Locate the cell with the specified text and output its [X, Y] center coordinate. 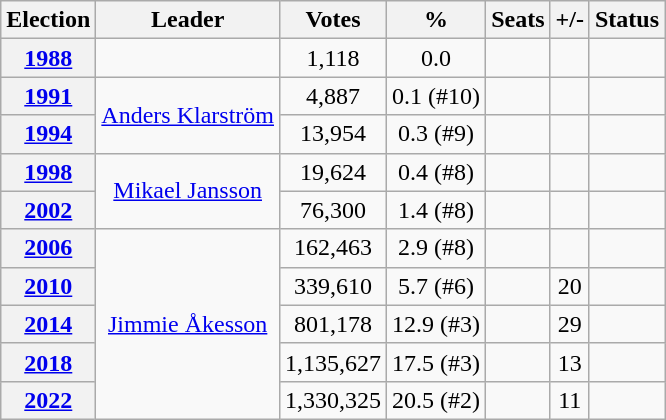
+/- [570, 20]
17.5 (#3) [436, 362]
1,330,325 [334, 400]
Votes [334, 20]
13,954 [334, 134]
Status [626, 20]
2006 [48, 248]
1998 [48, 172]
1988 [48, 58]
2.9 (#8) [436, 248]
Jimmie Åkesson [188, 324]
1991 [48, 96]
339,610 [334, 286]
162,463 [334, 248]
1994 [48, 134]
2022 [48, 400]
1,118 [334, 58]
0.1 (#10) [436, 96]
20.5 (#2) [436, 400]
0.3 (#9) [436, 134]
1.4 (#8) [436, 210]
20 [570, 286]
% [436, 20]
13 [570, 362]
76,300 [334, 210]
801,178 [334, 324]
11 [570, 400]
Seats [518, 20]
19,624 [334, 172]
0.4 (#8) [436, 172]
Leader [188, 20]
0.0 [436, 58]
2002 [48, 210]
29 [570, 324]
Election [48, 20]
Anders Klarström [188, 115]
2014 [48, 324]
2010 [48, 286]
1,135,627 [334, 362]
4,887 [334, 96]
Mikael Jansson [188, 191]
5.7 (#6) [436, 286]
2018 [48, 362]
12.9 (#3) [436, 324]
